Provide the [X, Y] coordinate of the cell's center where the given text is located.  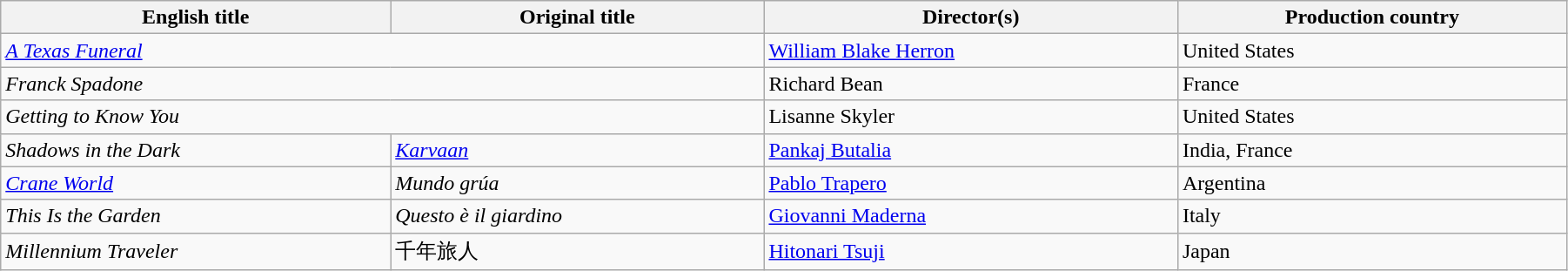
France [1371, 84]
Millennium Traveler [196, 251]
Pankaj Butalia [971, 150]
Japan [1371, 251]
Karvaan [578, 150]
This Is the Garden [196, 216]
Franck Spadone [383, 84]
Shadows in the Dark [196, 150]
Giovanni Maderna [971, 216]
Getting to Know You [383, 117]
千年旅人 [578, 251]
Questo è il giardino [578, 216]
Crane World [196, 183]
Hitonari Tsuji [971, 251]
Lisanne Skyler [971, 117]
Richard Bean [971, 84]
Mundo grúa [578, 183]
A Texas Funeral [383, 51]
Production country [1371, 17]
William Blake Herron [971, 51]
Director(s) [971, 17]
India, France [1371, 150]
Original title [578, 17]
Pablo Trapero [971, 183]
Argentina [1371, 183]
English title [196, 17]
Italy [1371, 216]
